Find where the given text appears and provide that cell's center as (x, y) coordinate. 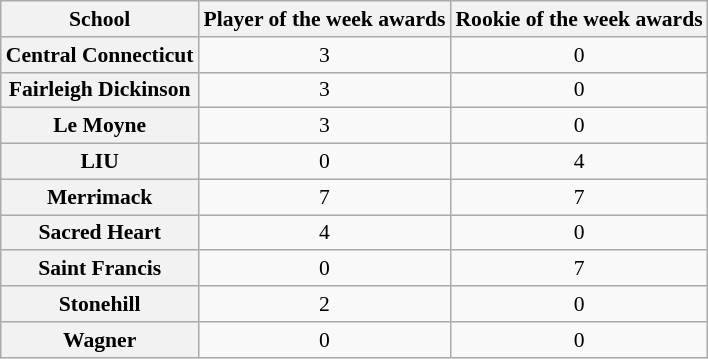
Central Connecticut (100, 55)
Rookie of the week awards (578, 19)
LIU (100, 162)
Stonehill (100, 304)
2 (325, 304)
Sacred Heart (100, 233)
School (100, 19)
Wagner (100, 340)
Merrimack (100, 197)
Le Moyne (100, 126)
Fairleigh Dickinson (100, 90)
Saint Francis (100, 269)
Player of the week awards (325, 19)
